Capture the cell that displays the provided text and extract its [X, Y] central coordinate. 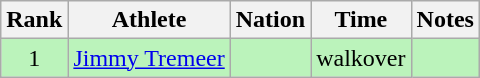
Nation [270, 20]
Athlete [149, 20]
1 [34, 58]
Jimmy Tremeer [149, 58]
Rank [34, 20]
walkover [361, 58]
Time [361, 20]
Notes [445, 20]
